Extract the [x, y] coordinate from the center of the cell holding the provided text.  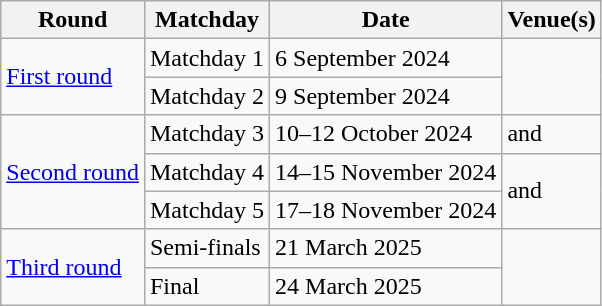
9 September 2024 [386, 96]
Matchday 4 [206, 172]
Matchday 1 [206, 58]
14–15 November 2024 [386, 172]
Matchday 5 [206, 210]
17–18 November 2024 [386, 210]
Final [206, 286]
Matchday [206, 20]
Second round [73, 172]
6 September 2024 [386, 58]
24 March 2025 [386, 286]
Date [386, 20]
First round [73, 77]
Semi-finals [206, 248]
Third round [73, 267]
Matchday 3 [206, 134]
Venue(s) [552, 20]
Round [73, 20]
10–12 October 2024 [386, 134]
Matchday 2 [206, 96]
21 March 2025 [386, 248]
